Determine the [x, y] coordinate at the center of the cell enclosing the given text.  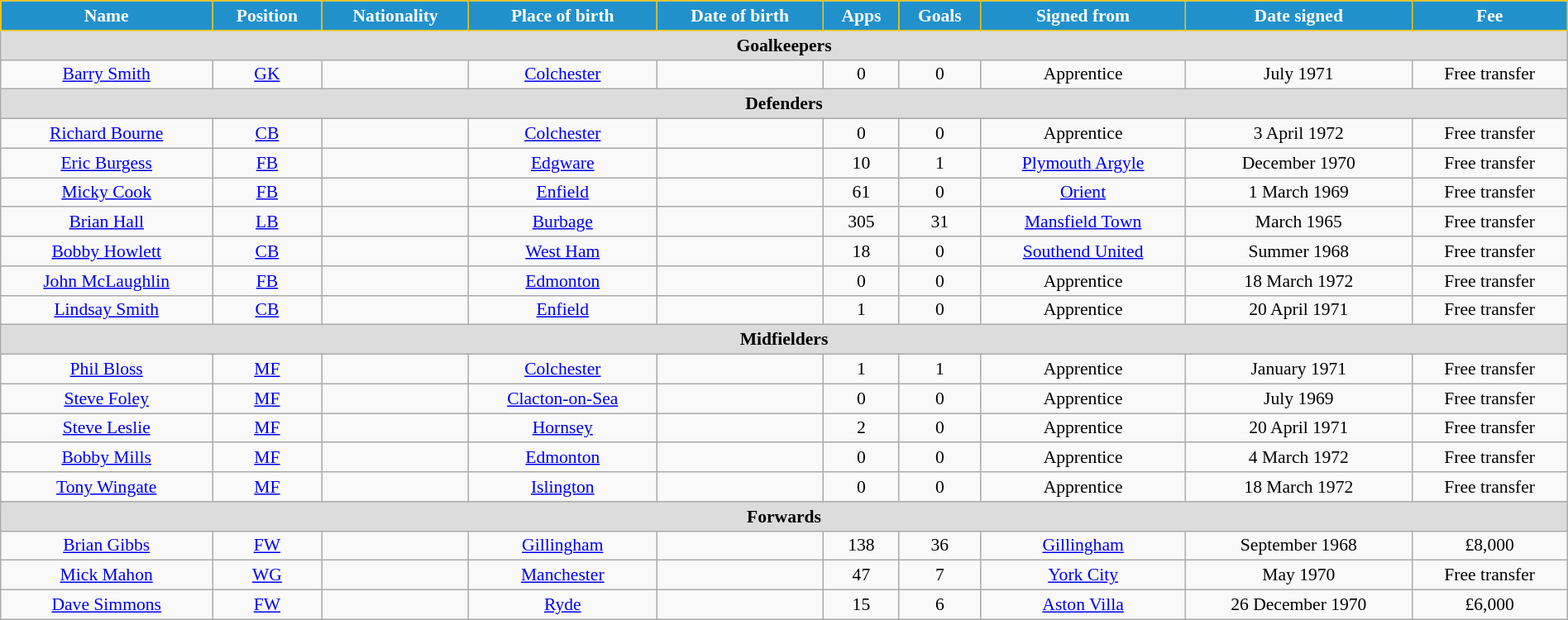
West Ham [562, 251]
Apps [862, 16]
LB [268, 222]
WG [268, 575]
Mansfield Town [1083, 222]
31 [939, 222]
26 December 1970 [1298, 605]
Eric Burgess [107, 163]
7 [939, 575]
Burbage [562, 222]
Position [268, 16]
Islington [562, 487]
York City [1083, 575]
138 [862, 546]
Manchester [562, 575]
Defenders [784, 104]
Midfielders [784, 340]
Name [107, 16]
Phil Bloss [107, 370]
Ryde [562, 605]
Fee [1489, 16]
£6,000 [1489, 605]
18 [862, 251]
Nationality [395, 16]
Edgware [562, 163]
Forwards [784, 517]
Brian Gibbs [107, 546]
2 [862, 428]
Date signed [1298, 16]
Clacton-on-Sea [562, 398]
December 1970 [1298, 163]
March 1965 [1298, 222]
Mick Mahon [107, 575]
Tony Wingate [107, 487]
GK [268, 74]
6 [939, 605]
Goalkeepers [784, 45]
Lindsay Smith [107, 310]
Dave Simmons [107, 605]
Date of birth [740, 16]
Signed from [1083, 16]
Plymouth Argyle [1083, 163]
305 [862, 222]
Micky Cook [107, 193]
July 1969 [1298, 398]
Brian Hall [107, 222]
10 [862, 163]
Steve Foley [107, 398]
£8,000 [1489, 546]
1 March 1969 [1298, 193]
47 [862, 575]
Richard Bourne [107, 134]
May 1970 [1298, 575]
Aston Villa [1083, 605]
Hornsey [562, 428]
Steve Leslie [107, 428]
Goals [939, 16]
Bobby Howlett [107, 251]
15 [862, 605]
Place of birth [562, 16]
Summer 1968 [1298, 251]
36 [939, 546]
Barry Smith [107, 74]
July 1971 [1298, 74]
Bobby Mills [107, 458]
61 [862, 193]
4 March 1972 [1298, 458]
January 1971 [1298, 370]
September 1968 [1298, 546]
John McLaughlin [107, 281]
Southend United [1083, 251]
Orient [1083, 193]
3 April 1972 [1298, 134]
